Output the (X, Y) coordinate of the center of the cell containing the given text.  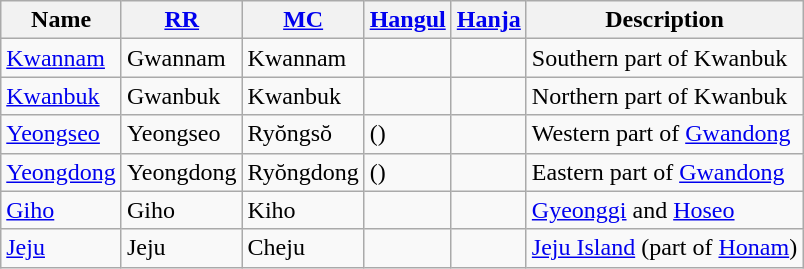
Northern part of Kwanbuk (664, 96)
Cheju (303, 248)
RR (182, 20)
Hangul (408, 20)
Description (664, 20)
Name (62, 20)
Southern part of Kwanbuk (664, 58)
MC (303, 20)
Kiho (303, 210)
Gwanbuk (182, 96)
Ryŏngdong (303, 172)
Gwannam (182, 58)
Ryŏngsŏ (303, 134)
Western part of Gwandong (664, 134)
Eastern part of Gwandong (664, 172)
Gyeonggi and Hoseo (664, 210)
Hanja (488, 20)
Jeju Island (part of Honam) (664, 248)
